Scan for the cell matching the given text and deliver its [x, y] coordinate at center. 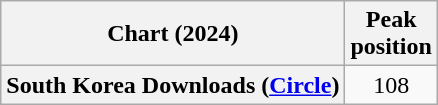
Peakposition [391, 34]
South Korea Downloads (Circle) [173, 85]
108 [391, 85]
Chart (2024) [173, 34]
